Detect which cell encompasses the target text, then output its (X, Y) center coordinate. 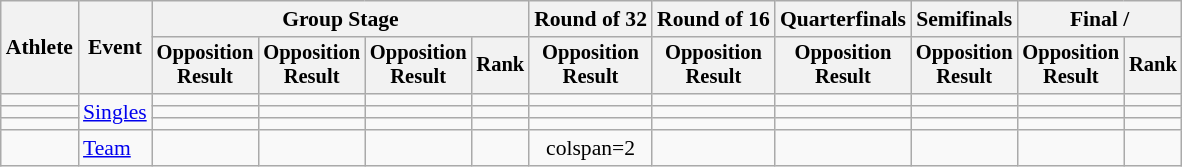
Athlete (40, 48)
Event (115, 48)
Semifinals (964, 19)
Quarterfinals (843, 19)
Round of 16 (714, 19)
Final / (1099, 19)
Group Stage (340, 19)
Round of 32 (590, 19)
Singles (115, 112)
Team (115, 148)
colspan=2 (590, 148)
